Search for the cell housing the specified text and yield its [X, Y] center coordinate. 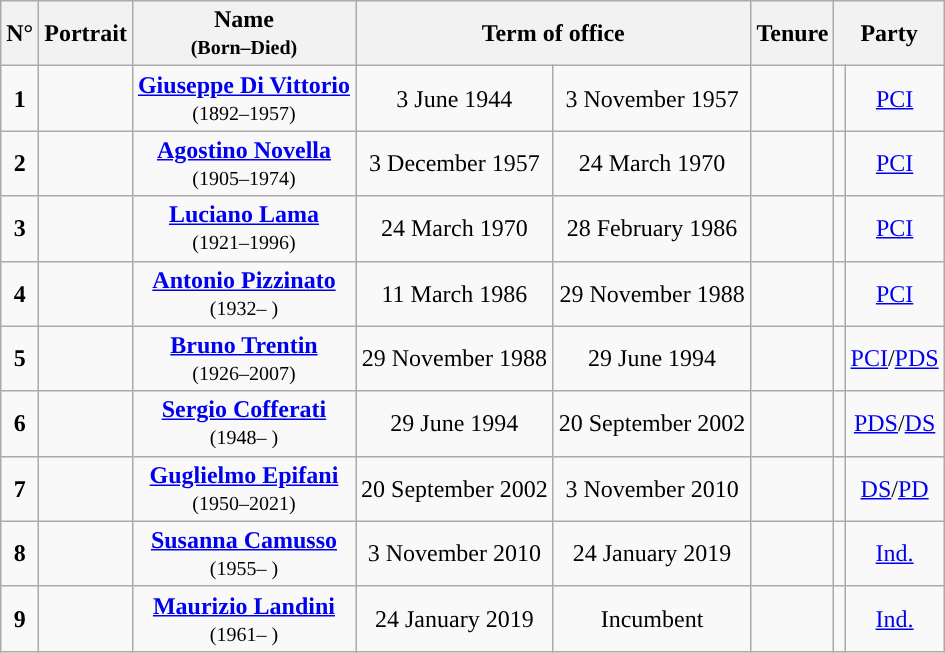
3 November 1957 [652, 98]
Name(Born–Died) [244, 34]
DS/PD [894, 488]
Term of office [554, 34]
Susanna Camusso(1955– ) [244, 554]
8 [20, 554]
6 [20, 424]
7 [20, 488]
PDS/DS [894, 424]
Tenure [792, 34]
Maurizio Landini(1961– ) [244, 618]
Incumbent [652, 618]
3 December 1957 [455, 164]
Portrait [86, 34]
Giuseppe Di Vittorio(1892–1957) [244, 98]
Sergio Cofferati(1948– ) [244, 424]
Bruno Trentin(1926–2007) [244, 358]
3 June 1944 [455, 98]
9 [20, 618]
Party [889, 34]
5 [20, 358]
PCI/PDS [894, 358]
Agostino Novella(1905–1974) [244, 164]
3 [20, 228]
Guglielmo Epifani(1950–2021) [244, 488]
2 [20, 164]
28 February 1986 [652, 228]
4 [20, 294]
1 [20, 98]
Antonio Pizzinato(1932– ) [244, 294]
N° [20, 34]
Luciano Lama(1921–1996) [244, 228]
11 March 1986 [455, 294]
